Detect which cell encompasses the target text, then output its [X, Y] center coordinate. 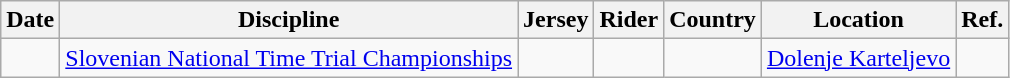
Location [858, 20]
Dolenje Karteljevo [858, 58]
Country [713, 20]
Rider [629, 20]
Date [30, 20]
Slovenian National Time Trial Championships [289, 58]
Discipline [289, 20]
Jersey [556, 20]
Ref. [982, 20]
